Find where the given text appears and provide that cell's center as (x, y) coordinate. 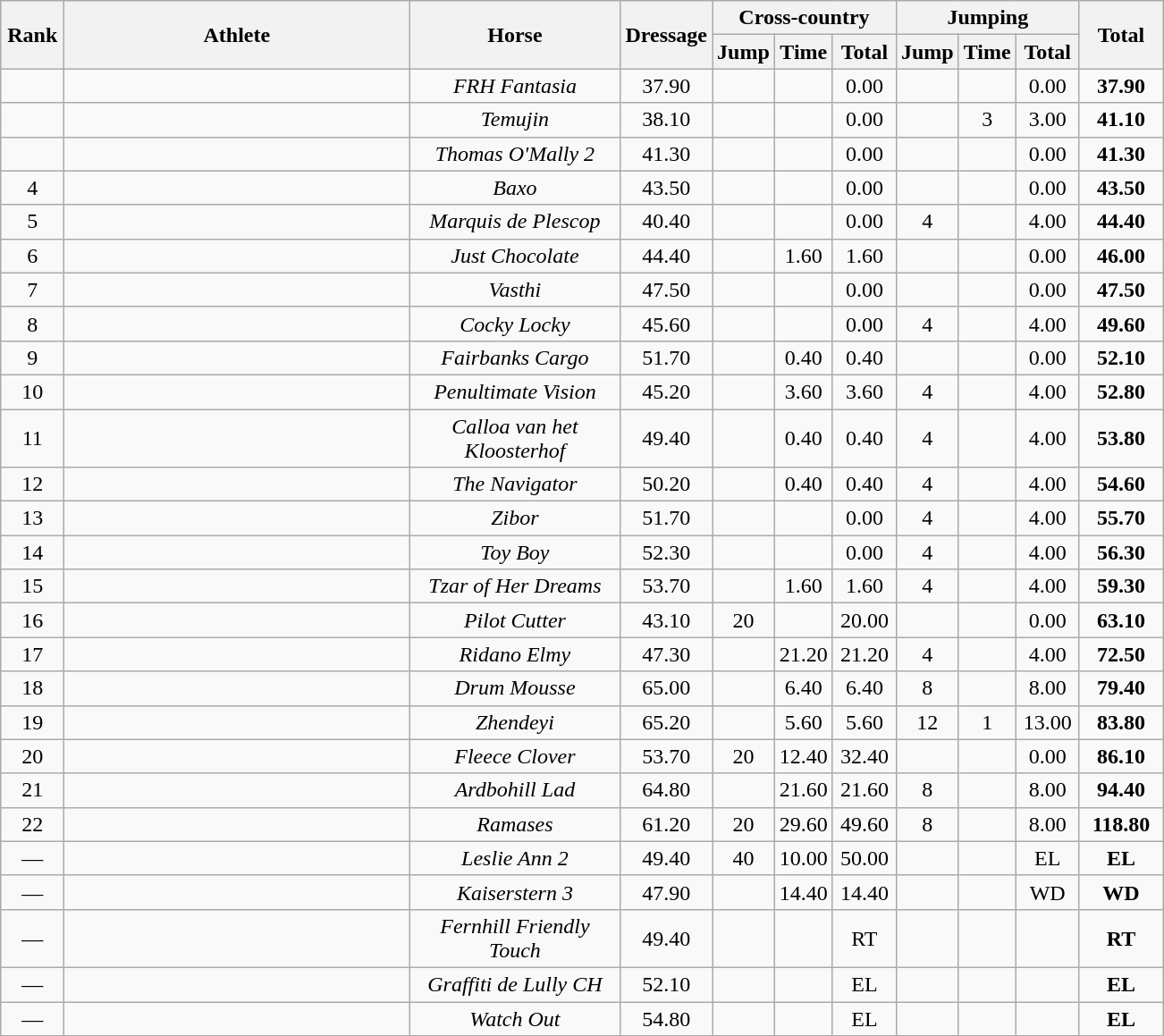
17 (32, 654)
45.60 (667, 324)
19 (32, 722)
59.30 (1121, 586)
53.80 (1121, 438)
3 (987, 120)
Fernhill Friendly Touch (515, 939)
Penultimate Vision (515, 392)
Ramases (515, 824)
43.10 (667, 620)
Fairbanks Cargo (515, 358)
29.60 (803, 824)
21 (32, 790)
Cross-country (805, 18)
11 (32, 438)
55.70 (1121, 518)
56.30 (1121, 552)
38.10 (667, 120)
Fleece Clover (515, 756)
Calloa van het Kloosterhof (515, 438)
Just Chocolate (515, 256)
54.80 (667, 1018)
Watch Out (515, 1018)
54.60 (1121, 484)
5 (32, 222)
13 (32, 518)
64.80 (667, 790)
FRH Fantasia (515, 86)
6 (32, 256)
The Navigator (515, 484)
86.10 (1121, 756)
41.10 (1121, 120)
40.40 (667, 222)
94.40 (1121, 790)
20.00 (864, 620)
79.40 (1121, 688)
47.90 (667, 892)
7 (32, 290)
Rank (32, 35)
9 (32, 358)
Pilot Cutter (515, 620)
Graffiti de Lully CH (515, 984)
Horse (515, 35)
Marquis de Plescop (515, 222)
14 (32, 552)
15 (32, 586)
Vasthi (515, 290)
1 (987, 722)
52.80 (1121, 392)
83.80 (1121, 722)
16 (32, 620)
Temujin (515, 120)
3.00 (1048, 120)
10.00 (803, 858)
22 (32, 824)
Zibor (515, 518)
118.80 (1121, 824)
Ridano Elmy (515, 654)
Cocky Locky (515, 324)
52.30 (667, 552)
Thomas O'Mally 2 (515, 154)
10 (32, 392)
50.20 (667, 484)
61.20 (667, 824)
12.40 (803, 756)
Dressage (667, 35)
Baxo (515, 188)
47.30 (667, 654)
18 (32, 688)
40 (744, 858)
65.20 (667, 722)
Toy Boy (515, 552)
Leslie Ann 2 (515, 858)
65.00 (667, 688)
Drum Mousse (515, 688)
32.40 (864, 756)
45.20 (667, 392)
72.50 (1121, 654)
Jumping (987, 18)
Zhendeyi (515, 722)
Tzar of Her Dreams (515, 586)
63.10 (1121, 620)
13.00 (1048, 722)
Ardbohill Lad (515, 790)
46.00 (1121, 256)
50.00 (864, 858)
Kaiserstern 3 (515, 892)
Athlete (237, 35)
